From the cell containing the given text, extract its center point as (x, y) coordinate. 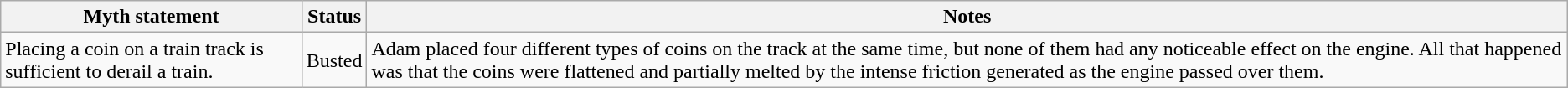
Myth statement (151, 17)
Status (334, 17)
Placing a coin on a train track is sufficient to derail a train. (151, 60)
Notes (967, 17)
Busted (334, 60)
